Identify which cell holds the provided text, then report its (x, y) central coordinate. 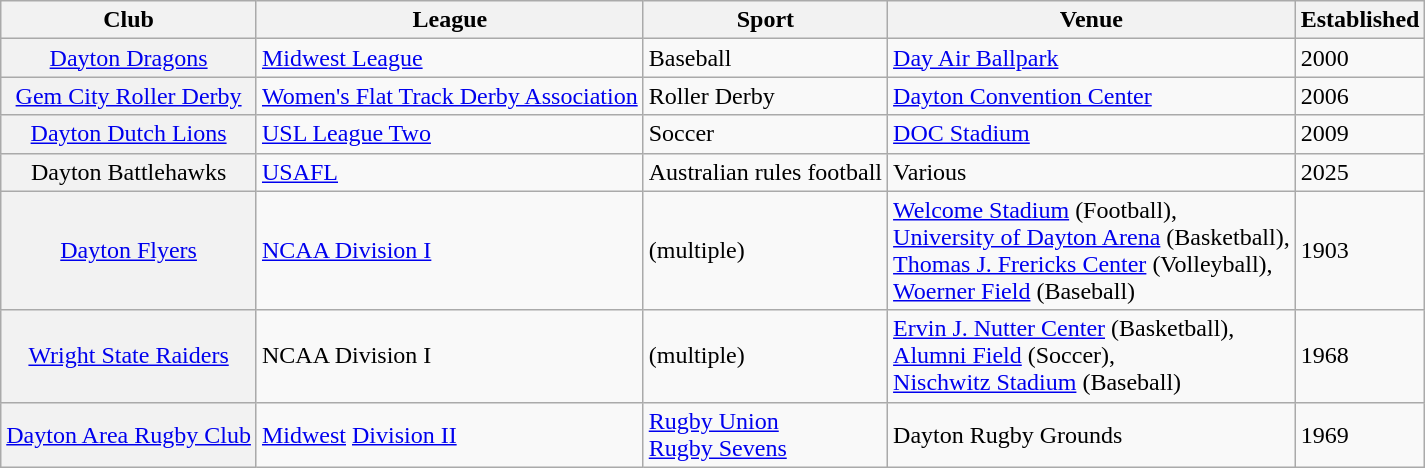
Rugby UnionRugby Sevens (765, 434)
1903 (1360, 250)
Dayton Convention Center (1092, 96)
Dayton Dragons (129, 58)
Day Air Ballpark (1092, 58)
Roller Derby (765, 96)
Established (1360, 20)
Gem City Roller Derby (129, 96)
Midwest League (450, 58)
Sport (765, 20)
1968 (1360, 356)
Australian rules football (765, 172)
Midwest Division II (450, 434)
2009 (1360, 134)
2025 (1360, 172)
USL League Two (450, 134)
2000 (1360, 58)
Dayton Battlehawks (129, 172)
League (450, 20)
Dayton Dutch Lions (129, 134)
Dayton Area Rugby Club (129, 434)
Ervin J. Nutter Center (Basketball), Alumni Field (Soccer), Nischwitz Stadium (Baseball) (1092, 356)
Dayton Rugby Grounds (1092, 434)
Dayton Flyers (129, 250)
Club (129, 20)
USAFL (450, 172)
2006 (1360, 96)
Women's Flat Track Derby Association (450, 96)
1969 (1360, 434)
Baseball (765, 58)
Venue (1092, 20)
DOC Stadium (1092, 134)
Various (1092, 172)
Soccer (765, 134)
Wright State Raiders (129, 356)
Welcome Stadium (Football), University of Dayton Arena (Basketball), Thomas J. Frericks Center (Volleyball), Woerner Field (Baseball) (1092, 250)
